Scan for the cell matching the given text and deliver its (x, y) coordinate at center. 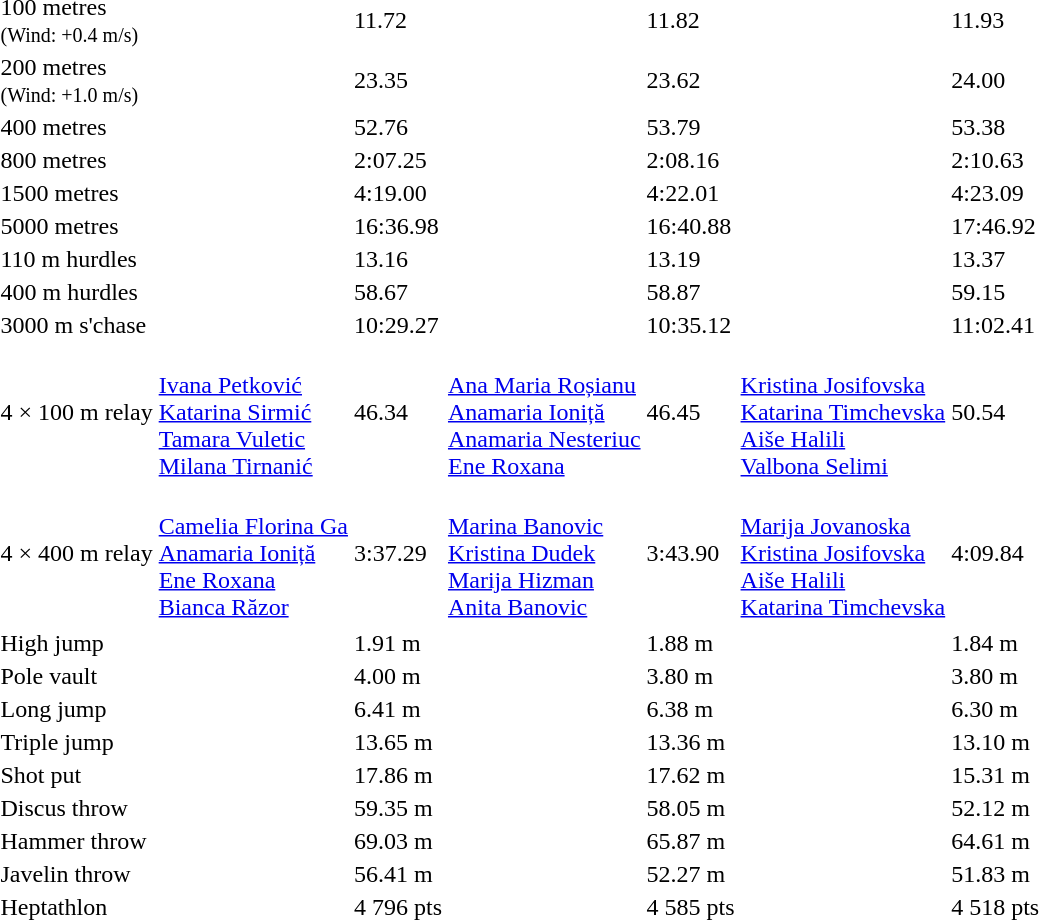
4:22.01 (690, 193)
52.27 m (690, 874)
10:35.12 (690, 325)
17.62 m (690, 775)
3:37.29 (398, 553)
16:40.88 (690, 226)
58.87 (690, 292)
4:19.00 (398, 193)
46.34 (398, 412)
6.41 m (398, 709)
65.87 m (690, 841)
53.79 (690, 127)
Ivana PetkovićKatarina SirmićTamara VuleticMilana Tirnanić (253, 412)
59.35 m (398, 808)
69.03 m (398, 841)
46.45 (690, 412)
17.86 m (398, 775)
2:08.16 (690, 160)
6.38 m (690, 709)
16:36.98 (398, 226)
4.00 m (398, 676)
Marija JovanoskaKristina JosifovskaAiše HaliliKatarina Timchevska (843, 553)
13.19 (690, 259)
52.76 (398, 127)
13.65 m (398, 742)
58.67 (398, 292)
10:29.27 (398, 325)
56.41 m (398, 874)
Ana Maria RoșianuAnamaria IonițăAnamaria NesteriucEne Roxana (544, 412)
13.36 m (690, 742)
3.80 m (690, 676)
Marina BanovicKristina DudekMarija HizmanAnita Banovic (544, 553)
13.16 (398, 259)
58.05 m (690, 808)
23.62 (690, 80)
1.88 m (690, 643)
Kristina JosifovskaKatarina TimchevskaAiše HaliliValbona Selimi (843, 412)
2:07.25 (398, 160)
3:43.90 (690, 553)
1.91 m (398, 643)
Camelia Florina GaAnamaria IonițăEne RoxanaBianca Răzor (253, 553)
23.35 (398, 80)
